Determine the [X, Y] coordinate at the center of the cell enclosing the given text.  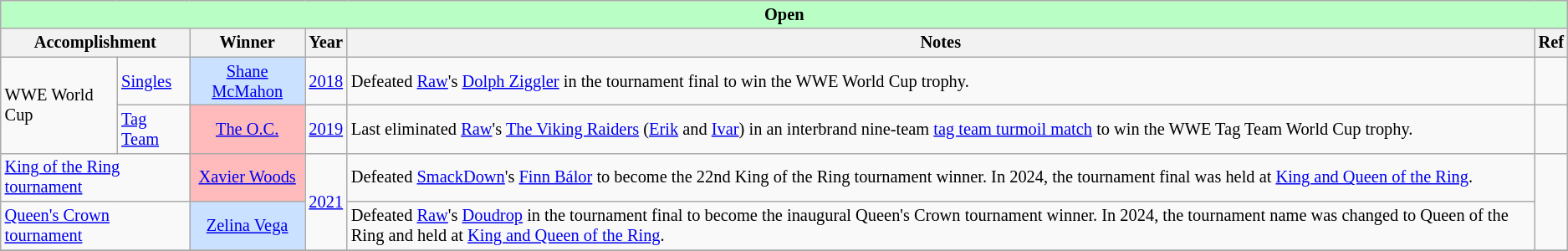
WWE World Cup [59, 105]
2019 [325, 129]
Xavier Woods [248, 177]
The O.C. [248, 129]
Shane McMahon [248, 81]
2021 [325, 201]
Open [784, 14]
Accomplishment [95, 43]
King of the Ring tournament [95, 177]
Tag Team [154, 129]
Queen's Crown tournament [95, 226]
Last eliminated Raw's The Viking Raiders (Erik and Ivar) in an interbrand nine-team tag team turmoil match to win the WWE Tag Team World Cup trophy. [941, 129]
2018 [325, 81]
Defeated Raw's Dolph Ziggler in the tournament final to win the WWE World Cup trophy. [941, 81]
Winner [248, 43]
Year [325, 43]
Zelina Vega [248, 226]
Notes [941, 43]
Singles [154, 81]
Ref [1551, 43]
